Return (x, y) of the center of cell containing provided text 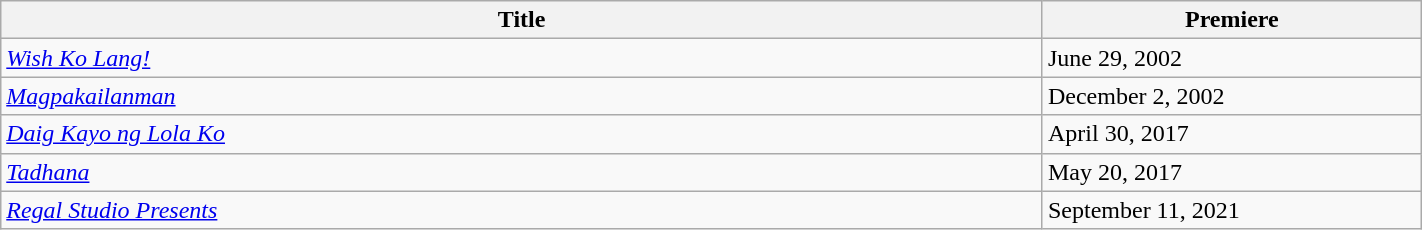
June 29, 2002 (1232, 58)
April 30, 2017 (1232, 134)
Magpakailanman (522, 96)
Tadhana (522, 172)
Premiere (1232, 20)
Regal Studio Presents (522, 210)
Wish Ko Lang! (522, 58)
December 2, 2002 (1232, 96)
May 20, 2017 (1232, 172)
Title (522, 20)
Daig Kayo ng Lola Ko (522, 134)
September 11, 2021 (1232, 210)
